Locate the cell with the specified text and output its (x, y) center coordinate. 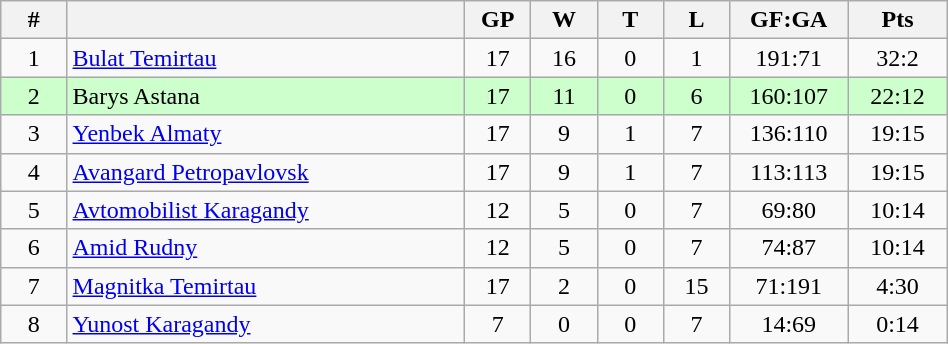
14:69 (789, 324)
T (630, 20)
4:30 (898, 286)
191:71 (789, 58)
160:107 (789, 96)
GF:GA (789, 20)
Barys Astana (266, 96)
Magnitka Temirtau (266, 286)
8 (34, 324)
69:80 (789, 210)
Amid Rudny (266, 248)
Avangard Petropavlovsk (266, 172)
L (696, 20)
0:14 (898, 324)
22:12 (898, 96)
Yenbek Almaty (266, 134)
# (34, 20)
W (564, 20)
Bulat Temirtau (266, 58)
4 (34, 172)
16 (564, 58)
74:87 (789, 248)
15 (696, 286)
GP (498, 20)
32:2 (898, 58)
Avtomobilist Karagandy (266, 210)
3 (34, 134)
Pts (898, 20)
Yunost Karagandy (266, 324)
11 (564, 96)
136:110 (789, 134)
113:113 (789, 172)
71:191 (789, 286)
